Return the [X, Y] coordinate for the center point of the cell that contains the specified text.  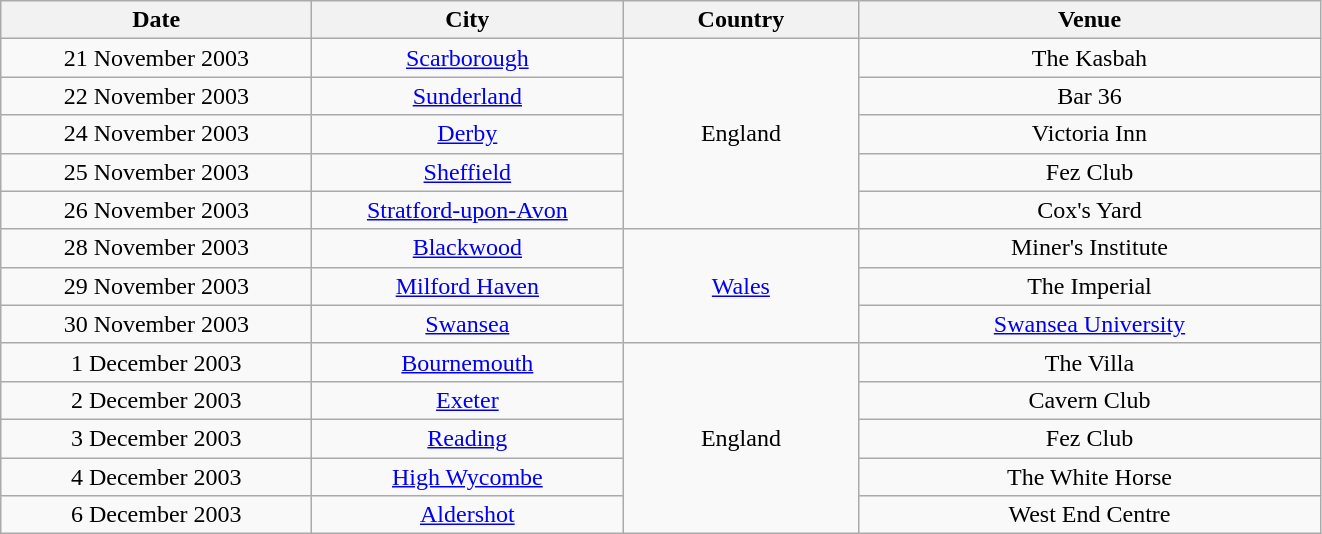
6 December 2003 [156, 515]
Cox's Yard [1090, 210]
Swansea [468, 324]
Scarborough [468, 58]
Wales [741, 286]
Reading [468, 438]
Bournemouth [468, 362]
Blackwood [468, 248]
Swansea University [1090, 324]
West End Centre [1090, 515]
Cavern Club [1090, 400]
Exeter [468, 400]
The Imperial [1090, 286]
The White Horse [1090, 477]
Miner's Institute [1090, 248]
Sheffield [468, 172]
Milford Haven [468, 286]
The Villa [1090, 362]
Country [741, 20]
Venue [1090, 20]
21 November 2003 [156, 58]
22 November 2003 [156, 96]
29 November 2003 [156, 286]
28 November 2003 [156, 248]
Bar 36 [1090, 96]
Date [156, 20]
24 November 2003 [156, 134]
Derby [468, 134]
25 November 2003 [156, 172]
City [468, 20]
30 November 2003 [156, 324]
4 December 2003 [156, 477]
Sunderland [468, 96]
2 December 2003 [156, 400]
The Kasbah [1090, 58]
Victoria Inn [1090, 134]
Aldershot [468, 515]
3 December 2003 [156, 438]
Stratford-upon-Avon [468, 210]
High Wycombe [468, 477]
1 December 2003 [156, 362]
26 November 2003 [156, 210]
